Return the (x, y) coordinate for the center point of the cell that contains the specified text.  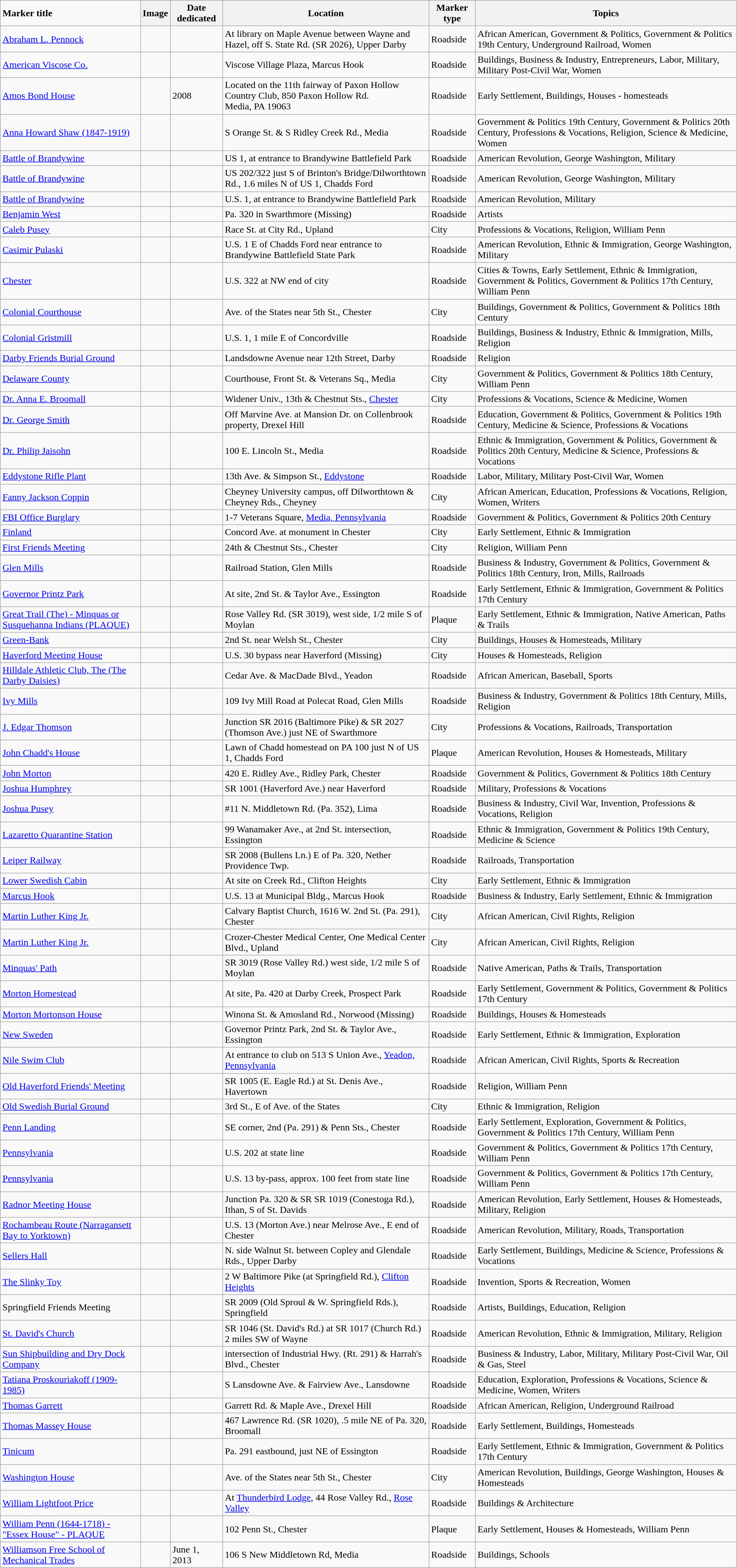
Abraham L. Pennock (71, 39)
African American, Civil Rights, Sports & Recreation (606, 1061)
N. side Walnut St. between Copley and Glendale Rds., Upper Darby (326, 1256)
467 Lawrence Rd. (SR 1020), .5 mile NE of Pa. 320, Broomall (326, 1426)
American Revolution, Ethnic & Immigration, George Washington, Military (606, 250)
SE corner, 2nd (Pa. 291) & Penn Sts., Chester (326, 1127)
Early Settlement, Exploration, Government & Politics, Government & Politics 17th Century, William Penn (606, 1127)
99 Wanamaker Ave., at 2nd St. intersection, Essington (326, 835)
Early Settlement, Government & Politics, Government & Politics 17th Century (606, 993)
Artists, Buildings, Education, Religion (606, 1307)
Old Haverford Friends' Meeting (71, 1086)
FBI Office Burglary (71, 517)
Colonial Gristmill (71, 338)
U.S. 13 (Morton Ave.) near Melrose Ave., E end of Chester (326, 1230)
Old Swedish Burial Ground (71, 1107)
Buildings, Government & Politics, Government & Politics 18th Century (606, 312)
Pa. 291 eastbound, just NE of Essington (326, 1451)
Located on the 11th fairway of Paxon Hollow Country Club, 850 Paxon Hollow Rd.Media, PA 19063 (326, 96)
24th & Chestnut Sts., Chester (326, 547)
Buildings, Business & Industry, Ethnic & Immigration, Mills, Religion (606, 338)
Chester (71, 281)
Morton Homestead (71, 993)
Junction SR 2016 (Baltimore Pike) & SR 2027 (Thomson Ave.) just NE of Swarthmore (326, 727)
Buildings & Architecture (606, 1503)
Anna Howard Shaw (1847-1919) (71, 132)
Railroads, Transportation (606, 860)
Business & Industry, Government & Politics, Government & Politics 18th Century, Iron, Mills, Railroads (606, 568)
Professions & Vocations, Science & Medicine, Women (606, 399)
American Viscose Co. (71, 65)
Labor, Military, Military Post-Civil War, Women (606, 476)
At site, Pa. 420 at Darby Creek, Prospect Park (326, 993)
S Orange St. & S Ridley Creek Rd., Media (326, 132)
Sellers Hall (71, 1256)
African American, Government & Politics, Government & Politics 19th Century, Underground Railroad, Women (606, 39)
Colonial Courthouse (71, 312)
Ethnic & Immigration, Government & Politics, Government & Politics 20th Century, Medicine & Science, Professions & Vocations (606, 451)
At library on Maple Avenue between Wayne and Hazel, off S. State Rd. (SR 2026), Upper Darby (326, 39)
S Lansdowne Ave. & Fairview Ave., Lansdowne (326, 1385)
Minquas' Path (71, 968)
Race St. at City Rd., Upland (326, 229)
Houses & Homesteads, Religion (606, 655)
Ivy Mills (71, 702)
Early Settlement, Buildings, Houses - homesteads (606, 96)
Casimir Pulaski (71, 250)
Nile Swim Club (71, 1061)
Eddystone Rifle Plant (71, 476)
Amos Bond House (71, 96)
Image (155, 13)
Business & Industry, Civil War, Invention, Professions & Vocations, Religion (606, 809)
100 E. Lincoln St., Media (326, 451)
Early Settlement, Buildings, Homesteads (606, 1426)
Government & Politics, Government & Politics 20th Century (606, 517)
American Revolution, Buildings, George Washington, Houses & Homesteads (606, 1478)
Landsdowne Avenue near 12th Street, Darby (326, 358)
Lazaretto Quarantine Station (71, 835)
Cities & Towns, Early Settlement, Ethnic & Immigration, Government & Politics, Government & Politics 17th Century, William Penn (606, 281)
Education, Exploration, Professions & Vocations, Science & Medicine, Women, Writers (606, 1385)
Green-Bank (71, 640)
Early Settlement, Ethnic & Immigration, Exploration (606, 1034)
At site, 2nd St. & Taylor Ave., Essington (326, 594)
American Revolution, Early Settlement, Houses & Homesteads, Military, Religion (606, 1204)
Ethnic & Immigration, Religion (606, 1107)
Joshua Pusey (71, 809)
Government & Politics, Government & Politics 18th Century (606, 773)
Concord Ave. at monument in Chester (326, 532)
At entrance to club on 513 S Union Ave., Yeadon, Pennsylvania (326, 1061)
American Revolution, Military (606, 199)
Williamson Free School of Mechanical Trades (71, 1555)
2008 (196, 96)
Courthouse, Front St. & Veterans Sq., Media (326, 379)
Buildings, Business & Industry, Entrepreneurs, Labor, Military, Military Post-Civil War, Women (606, 65)
102 Penn St., Chester (326, 1529)
Fanny Jackson Coppin (71, 497)
Native American, Paths & Trails, Transportation (606, 968)
Tinicum (71, 1451)
Topics (606, 13)
SR 2008 (Bullens Ln.) E of Pa. 320, Nether Providence Twp. (326, 860)
Radnor Meeting House (71, 1204)
St. David's Church (71, 1333)
Marcus Hook (71, 896)
Governor Printz Park, 2nd St. & Taylor Ave., Essington (326, 1034)
Hilldale Athletic Club, The (The Darby Daisies) (71, 675)
106 S New Middletown Rd, Media (326, 1555)
Invention, Sports & Recreation, Women (606, 1282)
Junction Pa. 320 & SR SR 1019 (Conestoga Rd.), Ithan, S of St. Davids (326, 1204)
Pa. 320 in Swarthmore (Missing) (326, 214)
Marker type (452, 13)
intersection of Industrial Hwy. (Rt. 291) & Harrah's Blvd., Chester (326, 1359)
Crozer-Chester Medical Center, One Medical Center Blvd., Upland (326, 942)
African American, Education, Professions & Vocations, Religion, Women, Writers (606, 497)
Railroad Station, Glen Mills (326, 568)
John Chadd's House (71, 753)
At site on Creek Rd., Clifton Heights (326, 881)
Widener Univ., 13th & Chestnut Sts., Chester (326, 399)
U.S. 322 at NW end of city (326, 281)
Religion (606, 358)
3rd St., E of Ave. of the States (326, 1107)
Tatiana Proskouriakoff (1909-1985) (71, 1385)
Rose Valley Rd. (SR 3019), west side, 1/2 mile S of Moylan (326, 619)
U.S. 202 at state line (326, 1153)
SR 1005 (E. Eagle Rd.) at St. Denis Ave., Havertown (326, 1086)
Education, Government & Politics, Government & Politics 19th Century, Medicine & Science, Professions & Vocations (606, 419)
Buildings, Schools (606, 1555)
Delaware County (71, 379)
Winona St. & Amosland Rd., Norwood (Missing) (326, 1014)
Dr. George Smith (71, 419)
Artists (606, 214)
Dr. Philip Jaisohn (71, 451)
African American, Religion, Underground Railroad (606, 1405)
American Revolution, Military, Roads, Transportation (606, 1230)
African American, Baseball, Sports (606, 675)
Ethnic & Immigration, Government & Politics 19th Century, Medicine & Science (606, 835)
109 Ivy Mill Road at Polecat Road, Glen Mills (326, 702)
American Revolution, Ethnic & Immigration, Military, Religion (606, 1333)
#11 N. Middletown Rd. (Pa. 352), Lima (326, 809)
Location (326, 13)
13th Ave. & Simpson St., Eddystone (326, 476)
Business & Industry, Early Settlement, Ethnic & Immigration (606, 896)
At Thunderbird Lodge, 44 Rose Valley Rd., Rose Valley (326, 1503)
Date dedicated (196, 13)
Darby Friends Burial Ground (71, 358)
2 W Baltimore Pike (at Springfield Rd.), Clifton Heights (326, 1282)
American Revolution, Houses & Homesteads, Military (606, 753)
U.S. 1 E of Chadds Ford near entrance to Brandywine Battlefield State Park (326, 250)
Business & Industry, Labor, Military, Military Post-Civil War, Oil & Gas, Steel (606, 1359)
Buildings, Houses & Homesteads (606, 1014)
U.S. 30 bypass near Haverford (Missing) (326, 655)
The Slinky Toy (71, 1282)
Finland (71, 532)
SR 3019 (Rose Valley Rd.) west side, 1/2 mile S of Moylan (326, 968)
Early Settlement, Buildings, Medicine & Science, Professions & Vocations (606, 1256)
Benjamin West (71, 214)
SR 1001 (Haverford Ave.) near Haverford (326, 788)
Military, Professions & Vocations (606, 788)
June 1, 2013 (196, 1555)
Viscose Village Plaza, Marcus Hook (326, 65)
Caleb Pusey (71, 229)
Professions & Vocations, Railroads, Transportation (606, 727)
U.S. 1, at entrance to Brandywine Battlefield Park (326, 199)
Washington House (71, 1478)
Leiper Railway (71, 860)
John Morton (71, 773)
Joshua Humphrey (71, 788)
First Friends Meeting (71, 547)
1-7 Veterans Square, Media, Pennsylvania (326, 517)
Lower Swedish Cabin (71, 881)
US 1, at entrance to Brandywine Battlefield Park (326, 158)
New Sweden (71, 1034)
Haverford Meeting House (71, 655)
U.S. 1, 1 mile E of Concordville (326, 338)
Lawn of Chadd homestead on PA 100 just N of US 1, Chadds Ford (326, 753)
Early Settlement, Ethnic & Immigration, Native American, Paths & Trails (606, 619)
Sun Shipbuilding and Dry Dock Company (71, 1359)
U.S. 13 at Municipal Bldg., Marcus Hook (326, 896)
Government & Politics, Government & Politics 18th Century, William Penn (606, 379)
SR 1046 (St. David's Rd.) at SR 1017 (Church Rd.) 2 miles SW of Wayne (326, 1333)
William Lightfoot Price (71, 1503)
Thomas Massey House (71, 1426)
2nd St. near Welsh St., Chester (326, 640)
Great Trail (The) - Minquas or Susquehanna Indians (PLAQUE) (71, 619)
Governor Printz Park (71, 594)
Garrett Rd. & Maple Ave., Drexel Hill (326, 1405)
420 E. Ridley Ave., Ridley Park, Chester (326, 773)
Off Marvine Ave. at Mansion Dr. on Collenbrook property, Drexel Hill (326, 419)
Government & Politics 19th Century, Government & Politics 20th Century, Professions & Vocations, Religion, Science & Medicine, Women (606, 132)
Early Settlement, Houses & Homesteads, William Penn (606, 1529)
Rochambeau Route (Narragansett Bay to Yorktown) (71, 1230)
Glen Mills (71, 568)
J. Edgar Thomson (71, 727)
Penn Landing (71, 1127)
Morton Mortonson House (71, 1014)
US 202/322 just S of Brinton's Bridge/Dilworthtown Rd., 1.6 miles N of US 1, Chadds Ford (326, 178)
U.S. 13 by-pass, approx. 100 feet from state line (326, 1179)
Cedar Ave. & MacDade Blvd., Yeadon (326, 675)
Springfield Friends Meeting (71, 1307)
Business & Industry, Government & Politics 18th Century, Mills, Religion (606, 702)
William Penn (1644-1718) - "Essex House" - PLAQUE (71, 1529)
SR 2009 (Old Sproul & W. Springfield Rds.), Springfield (326, 1307)
Buildings, Houses & Homesteads, Military (606, 640)
Professions & Vocations, Religion, William Penn (606, 229)
Thomas Garrett (71, 1405)
Marker title (71, 13)
Cheyney University campus, off Dilworthtown & Cheyney Rds., Cheyney (326, 497)
Dr. Anna E. Broomall (71, 399)
Calvary Baptist Church, 1616 W. 2nd St. (Pa. 291), Chester (326, 916)
